Find where the given text appears and provide that cell's center as [x, y] coordinate. 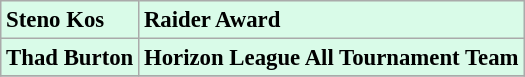
Horizon League All Tournament Team [332, 58]
Raider Award [332, 20]
Thad Burton [70, 58]
Steno Kos [70, 20]
